Output the (x, y) coordinate of the center of the cell containing the given text.  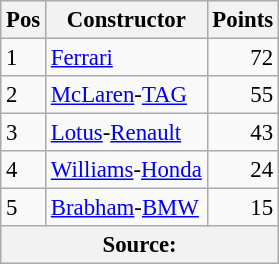
24 (242, 170)
2 (24, 95)
4 (24, 170)
Brabham-BMW (127, 208)
McLaren-TAG (127, 95)
5 (24, 208)
72 (242, 58)
3 (24, 133)
Pos (24, 20)
Source: (140, 245)
Points (242, 20)
15 (242, 208)
43 (242, 133)
Constructor (127, 20)
55 (242, 95)
1 (24, 58)
Williams-Honda (127, 170)
Ferrari (127, 58)
Lotus-Renault (127, 133)
